Search for the cell housing the specified text and yield its [X, Y] center coordinate. 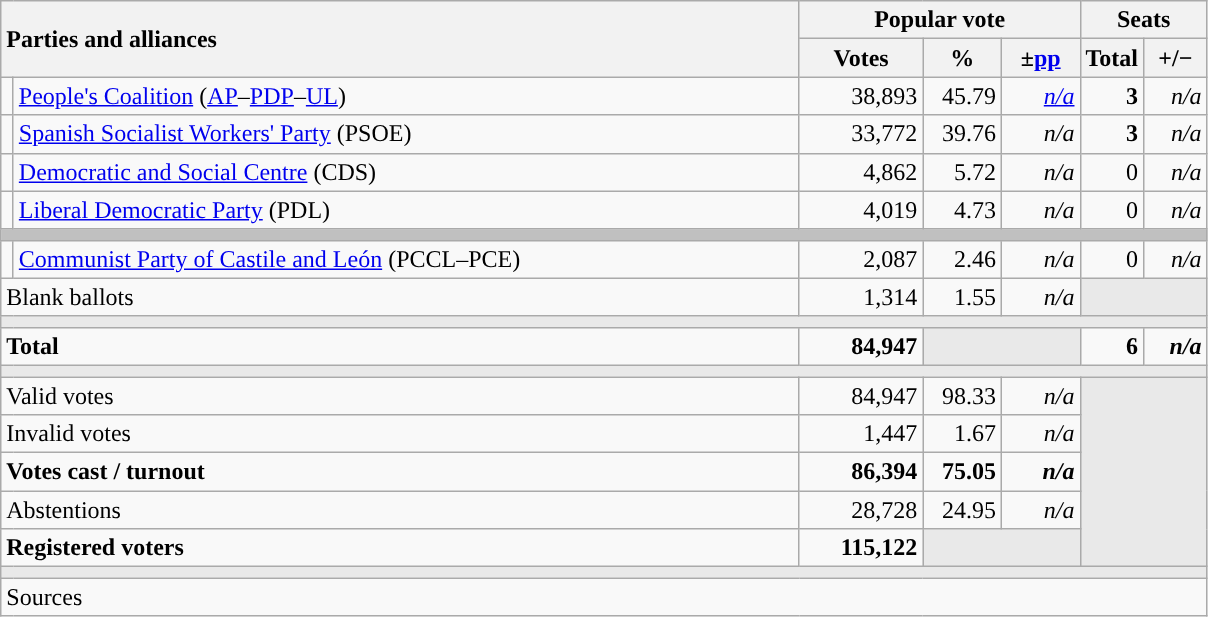
1,447 [861, 434]
±pp [1040, 58]
Votes [861, 58]
People's Coalition (AP–PDP–UL) [406, 96]
5.72 [962, 172]
38,893 [861, 96]
98.33 [962, 395]
4.73 [962, 210]
4,019 [861, 210]
115,122 [861, 548]
Valid votes [400, 395]
1,314 [861, 297]
Blank ballots [400, 297]
39.76 [962, 134]
24.95 [962, 510]
+/− [1176, 58]
Parties and alliances [400, 39]
2.46 [962, 259]
% [962, 58]
28,728 [861, 510]
4,862 [861, 172]
1.55 [962, 297]
Spanish Socialist Workers' Party (PSOE) [406, 134]
75.05 [962, 472]
Communist Party of Castile and León (PCCL–PCE) [406, 259]
6 [1112, 346]
33,772 [861, 134]
Votes cast / turnout [400, 472]
2,087 [861, 259]
Abstentions [400, 510]
1.67 [962, 434]
Seats [1144, 20]
Democratic and Social Centre (CDS) [406, 172]
Registered voters [400, 548]
Popular vote [940, 20]
Invalid votes [400, 434]
Sources [604, 597]
45.79 [962, 96]
86,394 [861, 472]
Liberal Democratic Party (PDL) [406, 210]
